Return (x, y) of the center of cell containing provided text 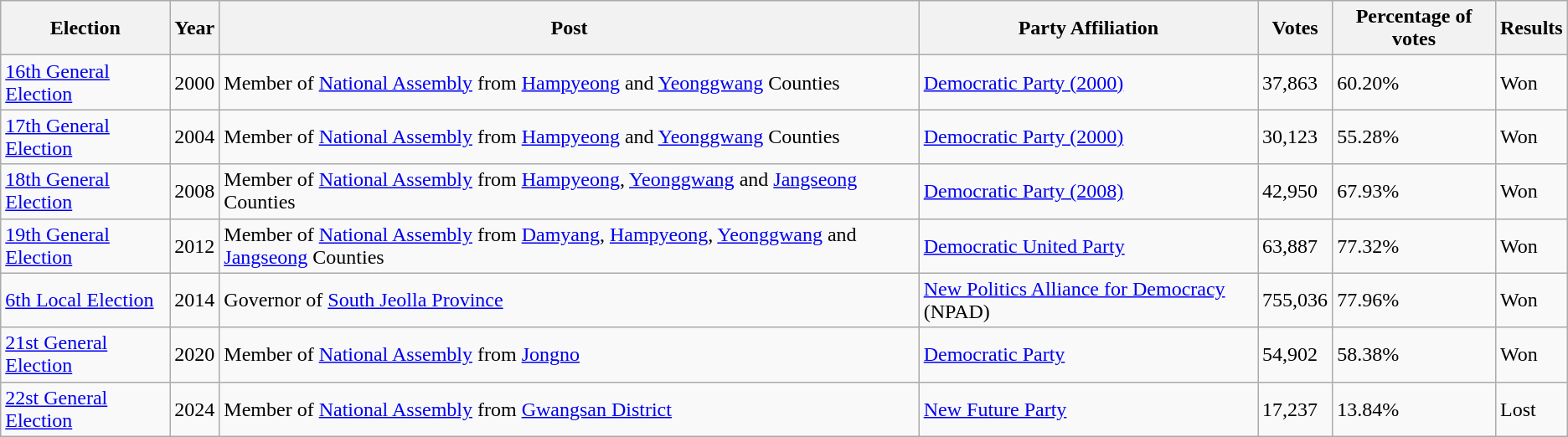
2020 (194, 355)
21st General Election (85, 355)
13.84% (1414, 409)
Results (1531, 28)
22st General Election (85, 409)
2000 (194, 82)
42,950 (1295, 191)
New Politics Alliance for Democracy (NPAD) (1088, 300)
30,123 (1295, 137)
55.28% (1414, 137)
Democratic Party (1088, 355)
Percentage of votes (1414, 28)
2014 (194, 300)
Member of National Assembly from Damyang, Hampyeong, Yeonggwang and Jangseong Counties (570, 246)
6th Local Election (85, 300)
17th General Election (85, 137)
2024 (194, 409)
Member of National Assembly from Jongno (570, 355)
67.93% (1414, 191)
Member of National Assembly from Gwangsan District (570, 409)
2012 (194, 246)
2008 (194, 191)
Election (85, 28)
2004 (194, 137)
Democratic United Party (1088, 246)
63,887 (1295, 246)
755,036 (1295, 300)
Party Affiliation (1088, 28)
Democratic Party (2008) (1088, 191)
37,863 (1295, 82)
Lost (1531, 409)
60.20% (1414, 82)
Governor of South Jeolla Province (570, 300)
16th General Election (85, 82)
54,902 (1295, 355)
Year (194, 28)
19th General Election (85, 246)
58.38% (1414, 355)
18th General Election (85, 191)
77.32% (1414, 246)
Votes (1295, 28)
17,237 (1295, 409)
New Future Party (1088, 409)
77.96% (1414, 300)
Post (570, 28)
Member of National Assembly from Hampyeong, Yeonggwang and Jangseong Counties (570, 191)
